Find where the given text appears and provide that cell's center as [X, Y] coordinate. 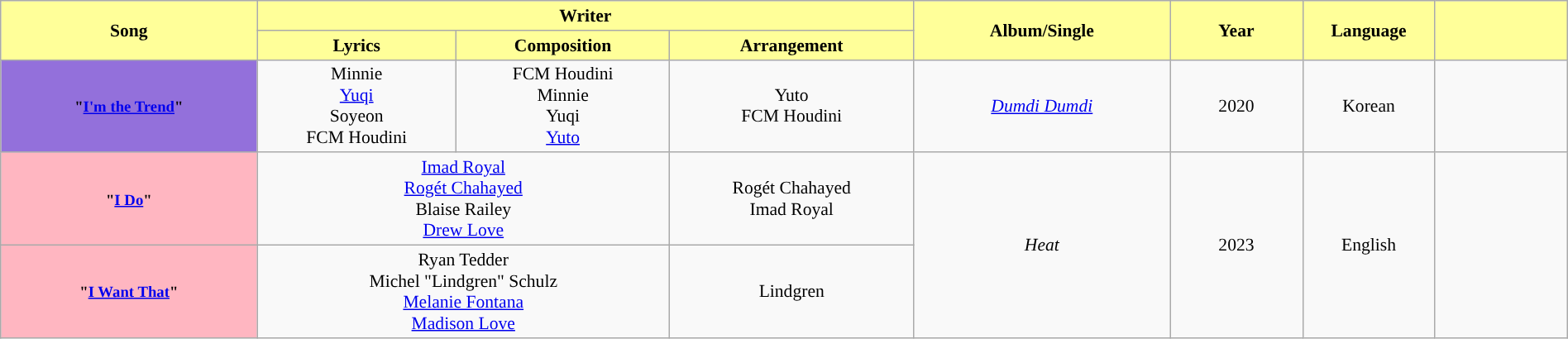
"I'm the Trend" [129, 106]
Heat [1042, 245]
"I Want That" [129, 291]
Dumdi Dumdi [1042, 106]
YutoFCM Houdini [792, 106]
FCM HoudiniMinnieYuqiYuto [563, 106]
Album/Single [1042, 30]
MinnieYuqiSoyeonFCM Houdini [357, 106]
"I Do" [129, 198]
Imad Royal Rogét Chahayed Blaise Railey Drew Love [463, 198]
Language [1369, 30]
2020 [1236, 106]
Rogét Chahayed Imad Royal [792, 198]
Composition [563, 45]
Lindgren [792, 291]
Ryan Tedder Michel "Lindgren" Schulz Melanie Fontana Madison Love [463, 291]
Lyrics [357, 45]
Song [129, 30]
English [1369, 245]
Arrangement [792, 45]
Writer [586, 16]
Korean [1369, 106]
Year [1236, 30]
2023 [1236, 245]
